Locate the cell with the specified text and output its (x, y) center coordinate. 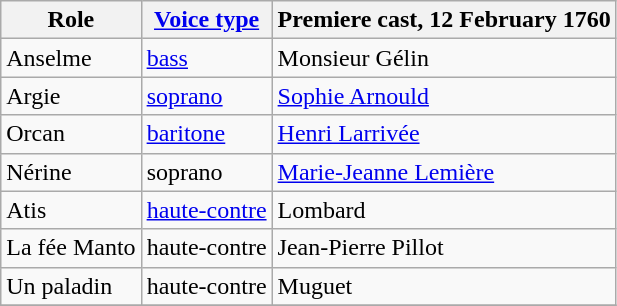
Voice type (206, 20)
Nérine (71, 172)
baritone (206, 134)
Premiere cast, 12 February 1760 (444, 20)
Un paladin (71, 286)
Sophie Arnould (444, 96)
Jean-Pierre Pillot (444, 248)
bass (206, 58)
Marie-Jeanne Lemière (444, 172)
Lombard (444, 210)
Muguet (444, 286)
Anselme (71, 58)
Atis (71, 210)
Argie (71, 96)
Henri Larrivée (444, 134)
Role (71, 20)
Monsieur Gélin (444, 58)
La fée Manto (71, 248)
Orcan (71, 134)
